Return the [X, Y] coordinate for the center point of the cell that contains the specified text.  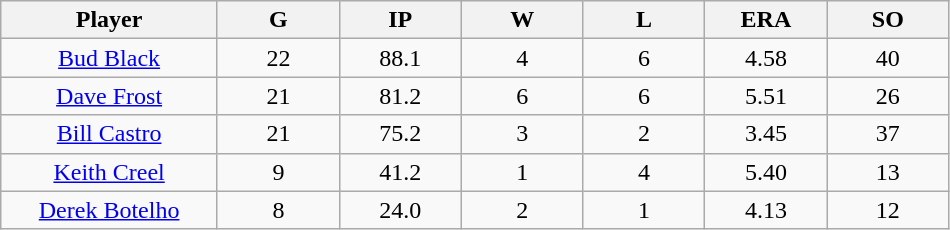
Bud Black [110, 58]
5.51 [766, 96]
W [522, 20]
4.13 [766, 210]
3 [522, 134]
3.45 [766, 134]
24.0 [400, 210]
Bill Castro [110, 134]
12 [888, 210]
75.2 [400, 134]
L [644, 20]
26 [888, 96]
4.58 [766, 58]
SO [888, 20]
9 [278, 172]
40 [888, 58]
88.1 [400, 58]
8 [278, 210]
IP [400, 20]
G [278, 20]
Derek Botelho [110, 210]
37 [888, 134]
22 [278, 58]
Dave Frost [110, 96]
Player [110, 20]
ERA [766, 20]
41.2 [400, 172]
5.40 [766, 172]
13 [888, 172]
81.2 [400, 96]
Keith Creel [110, 172]
